For the text-containing cell, return its midpoint in (X, Y) coordinate format. 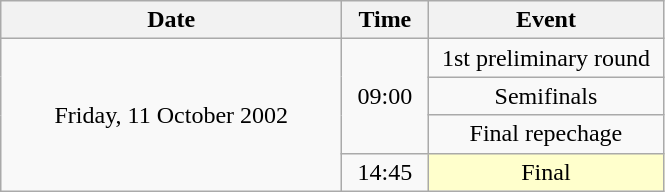
1st preliminary round (546, 58)
Friday, 11 October 2002 (172, 115)
Date (172, 20)
Semifinals (546, 96)
Final repechage (546, 134)
Time (385, 20)
14:45 (385, 172)
09:00 (385, 96)
Event (546, 20)
Final (546, 172)
